Capture the cell that displays the provided text and extract its [x, y] central coordinate. 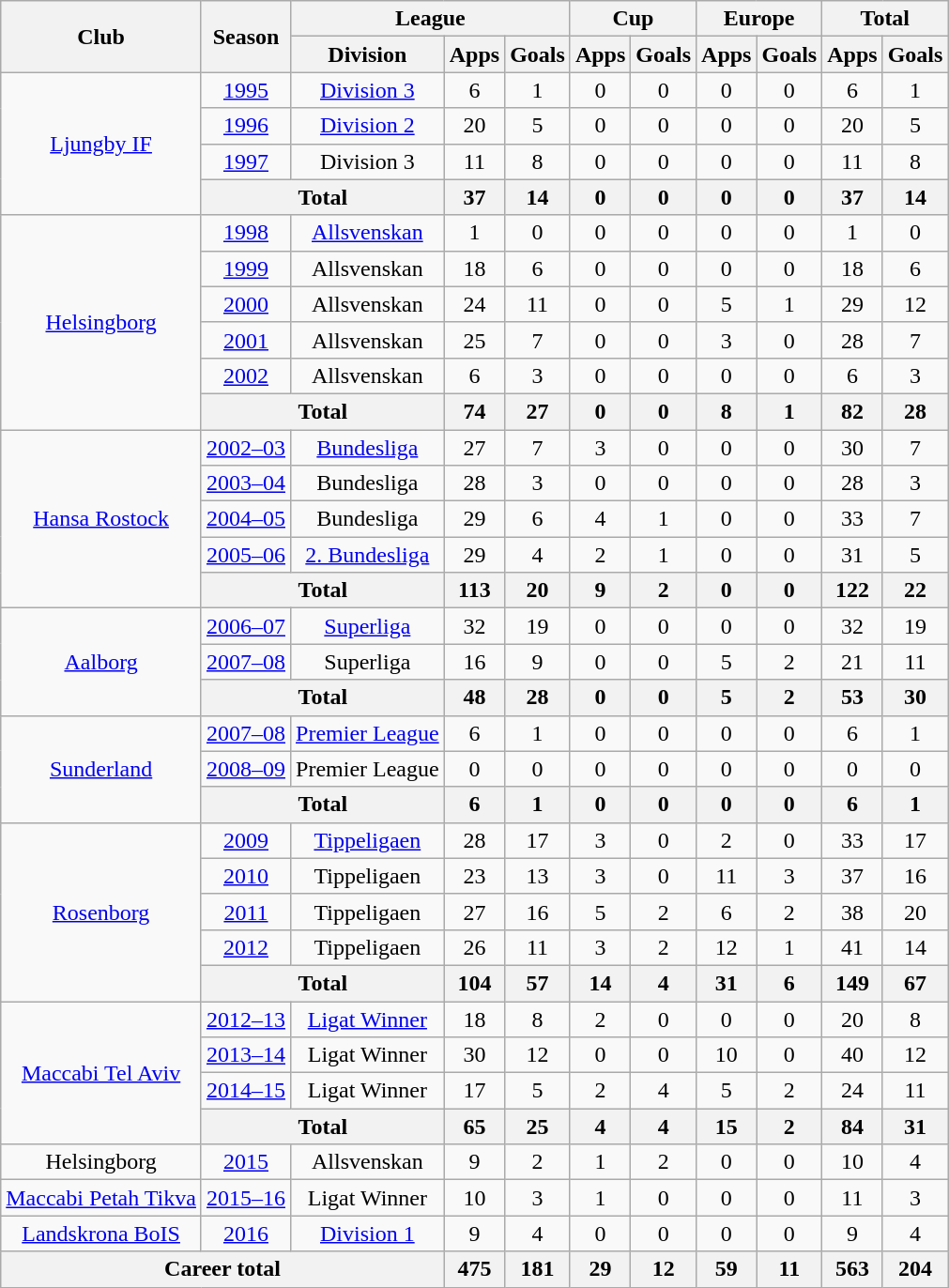
Cup [633, 19]
2015 [246, 1162]
Season [246, 37]
22 [915, 590]
Club [101, 37]
Rosenborg [101, 912]
Aalborg [101, 662]
475 [474, 1269]
2011 [246, 912]
122 [852, 590]
Hansa Rostock [101, 519]
Division [368, 54]
181 [538, 1269]
2008–09 [246, 769]
Division 2 [368, 126]
2012–13 [246, 1019]
2. Bundesliga [368, 555]
563 [852, 1269]
Europe [759, 19]
13 [538, 876]
57 [538, 983]
2003–04 [246, 483]
15 [727, 1127]
2002–03 [246, 448]
Career total [222, 1269]
40 [852, 1055]
League [431, 19]
2014–15 [246, 1091]
1998 [246, 233]
1995 [246, 90]
204 [915, 1269]
74 [474, 411]
Maccabi Tel Aviv [101, 1072]
67 [915, 983]
2016 [246, 1234]
113 [474, 590]
26 [474, 947]
2001 [246, 340]
23 [474, 876]
Division 1 [368, 1234]
104 [474, 983]
1999 [246, 268]
149 [852, 983]
2010 [246, 876]
2013–14 [246, 1055]
41 [852, 947]
2005–06 [246, 555]
2015–16 [246, 1198]
2006–07 [246, 626]
Sunderland [101, 769]
Landskrona BoIS [101, 1234]
2009 [246, 840]
82 [852, 411]
84 [852, 1127]
2002 [246, 376]
38 [852, 912]
48 [474, 698]
2004–05 [246, 519]
21 [852, 662]
Ljungby IF [101, 144]
1996 [246, 126]
Maccabi Petah Tikva [101, 1198]
65 [474, 1127]
59 [727, 1269]
53 [852, 698]
2012 [246, 947]
1997 [246, 161]
2000 [246, 304]
